Identify which cell holds the provided text, then report its [x, y] central coordinate. 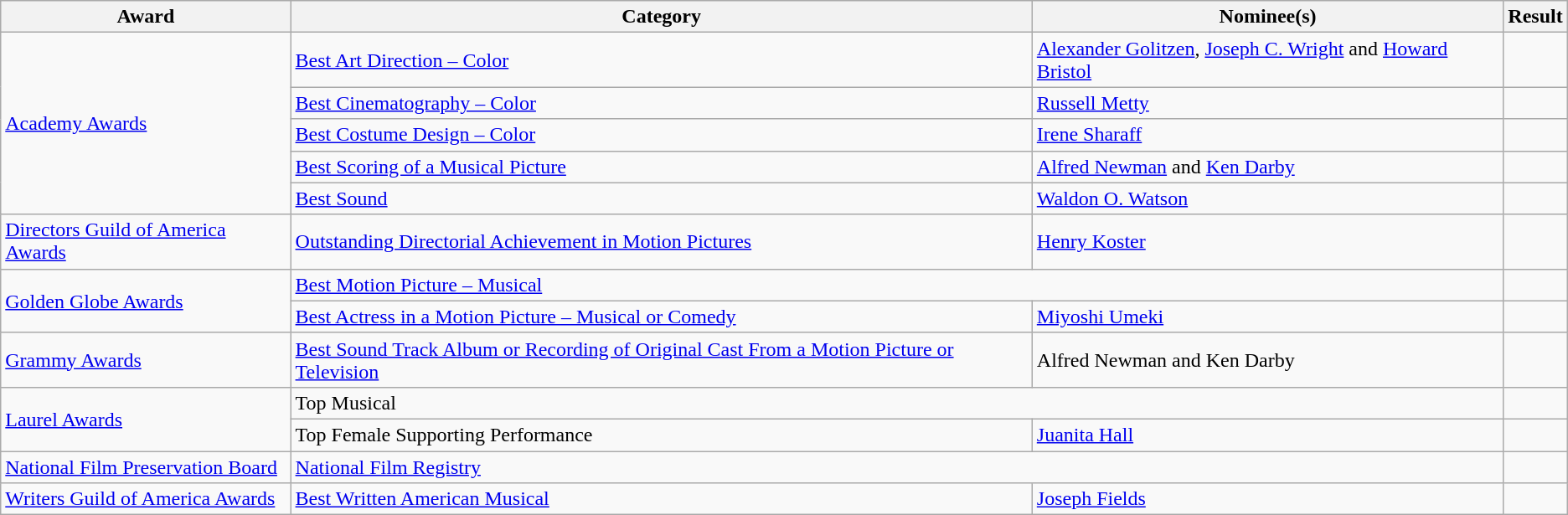
Grammy Awards [146, 360]
Best Costume Design – Color [662, 135]
Irene Sharaff [1268, 135]
Miyoshi Umeki [1268, 317]
Directors Guild of America Awards [146, 241]
Best Written American Musical [662, 499]
Juanita Hall [1268, 435]
Russell Metty [1268, 103]
Best Sound [662, 198]
National Film Registry [897, 466]
Top Female Supporting Performance [662, 435]
Best Motion Picture – Musical [897, 285]
Alexander Golitzen, Joseph C. Wright and Howard Bristol [1268, 60]
National Film Preservation Board [146, 466]
Best Scoring of a Musical Picture [662, 167]
Best Art Direction – Color [662, 60]
Waldon O. Watson [1268, 198]
Top Musical [897, 403]
Writers Guild of America Awards [146, 499]
Outstanding Directorial Achievement in Motion Pictures [662, 241]
Academy Awards [146, 124]
Laurel Awards [146, 419]
Henry Koster [1268, 241]
Best Actress in a Motion Picture – Musical or Comedy [662, 317]
Nominee(s) [1268, 17]
Category [662, 17]
Golden Globe Awards [146, 301]
Award [146, 17]
Joseph Fields [1268, 499]
Result [1535, 17]
Best Cinematography – Color [662, 103]
Best Sound Track Album or Recording of Original Cast From a Motion Picture or Television [662, 360]
